Find where the given text appears and provide that cell's center as (X, Y) coordinate. 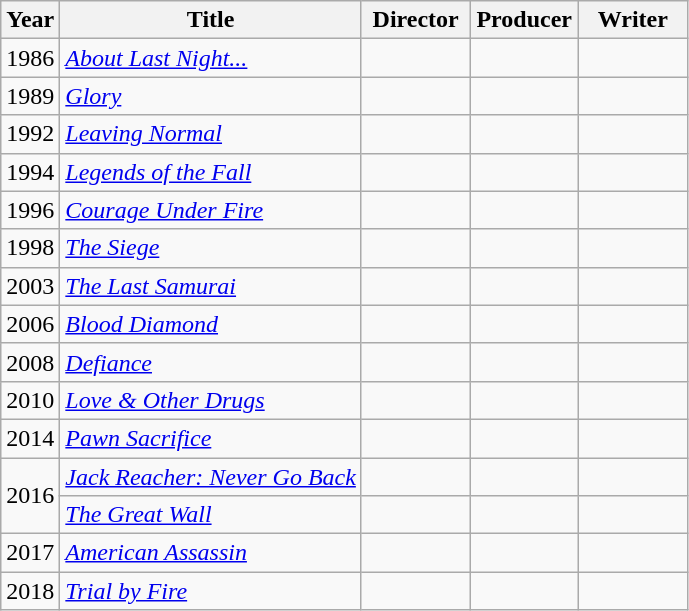
Writer (634, 20)
Courage Under Fire (211, 210)
Legends of the Fall (211, 172)
Producer (524, 20)
2006 (30, 324)
1992 (30, 134)
2018 (30, 591)
2017 (30, 553)
Blood Diamond (211, 324)
Year (30, 20)
American Assassin (211, 553)
2008 (30, 362)
Trial by Fire (211, 591)
1989 (30, 96)
Pawn Sacrifice (211, 438)
Title (211, 20)
Director (416, 20)
2010 (30, 400)
Defiance (211, 362)
1998 (30, 248)
2003 (30, 286)
The Siege (211, 248)
1986 (30, 58)
2016 (30, 496)
Glory (211, 96)
1994 (30, 172)
Leaving Normal (211, 134)
1996 (30, 210)
Love & Other Drugs (211, 400)
About Last Night... (211, 58)
The Last Samurai (211, 286)
Jack Reacher: Never Go Back (211, 477)
The Great Wall (211, 515)
2014 (30, 438)
